Search for the cell housing the specified text and yield its (X, Y) center coordinate. 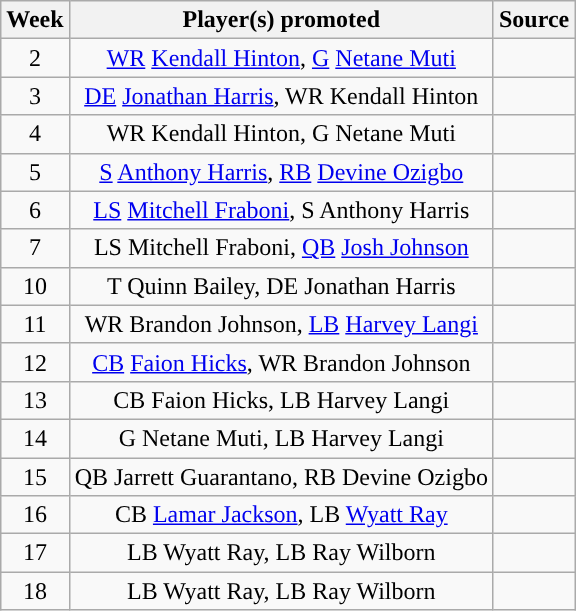
CB Faion Hicks, WR Brandon Johnson (281, 362)
LS Mitchell Fraboni, S Anthony Harris (281, 210)
QB Jarrett Guarantano, RB Devine Ozigbo (281, 477)
11 (35, 324)
6 (35, 210)
G Netane Muti, LB Harvey Langi (281, 438)
4 (35, 134)
CB Lamar Jackson, LB Wyatt Ray (281, 515)
14 (35, 438)
17 (35, 553)
T Quinn Bailey, DE Jonathan Harris (281, 286)
18 (35, 591)
3 (35, 96)
LS Mitchell Fraboni, QB Josh Johnson (281, 248)
DE Jonathan Harris, WR Kendall Hinton (281, 96)
16 (35, 515)
10 (35, 286)
5 (35, 172)
15 (35, 477)
7 (35, 248)
2 (35, 58)
12 (35, 362)
13 (35, 400)
CB Faion Hicks, LB Harvey Langi (281, 400)
WR Brandon Johnson, LB Harvey Langi (281, 324)
Source (534, 20)
Week (35, 20)
Player(s) promoted (281, 20)
S Anthony Harris, RB Devine Ozigbo (281, 172)
